Identify which cell holds the provided text, then report its [X, Y] central coordinate. 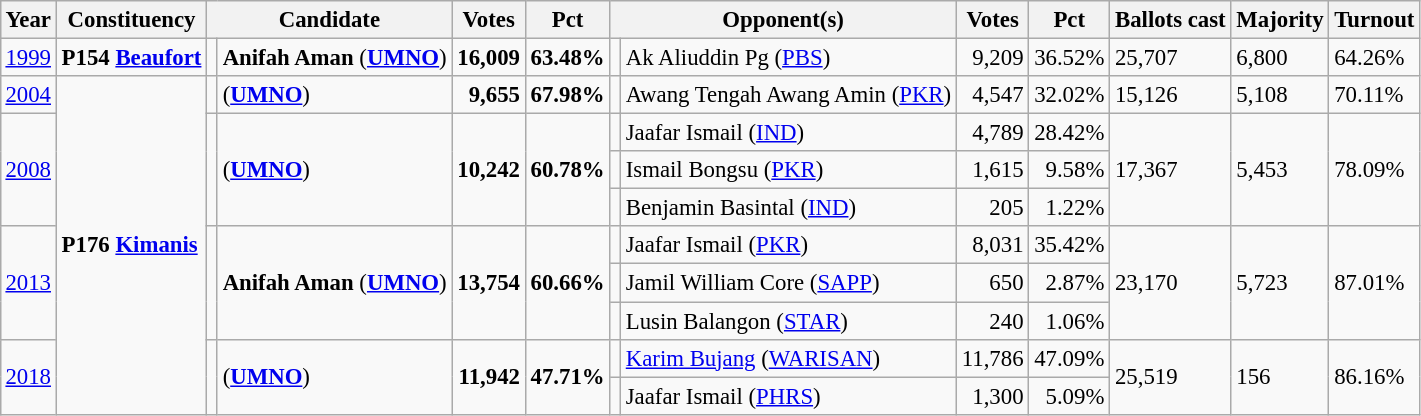
Turnout [1374, 20]
2018 [28, 376]
25,519 [1170, 376]
Karim Bujang (WARISAN) [788, 358]
87.01% [1374, 282]
1.22% [1070, 208]
Ismail Bongsu (PKR) [788, 170]
15,126 [1170, 95]
4,547 [992, 95]
8,031 [992, 245]
6,800 [1280, 57]
Majority [1280, 20]
Jamil William Core (SAPP) [788, 283]
67.98% [568, 95]
Awang Tengah Awang Amin (PKR) [788, 95]
25,707 [1170, 57]
5,453 [1280, 170]
Jaafar Ismail (IND) [788, 133]
1.06% [1070, 321]
11,786 [992, 358]
35.42% [1070, 245]
16,009 [488, 57]
86.16% [1374, 376]
Opponent(s) [784, 20]
650 [992, 283]
10,242 [488, 170]
5.09% [1070, 396]
2004 [28, 95]
78.09% [1374, 170]
9,655 [488, 95]
Ballots cast [1170, 20]
17,367 [1170, 170]
36.52% [1070, 57]
60.78% [568, 170]
2.87% [1070, 283]
23,170 [1170, 282]
13,754 [488, 282]
Ak Aliuddin Pg (PBS) [788, 57]
47.09% [1070, 358]
70.11% [1374, 95]
28.42% [1070, 133]
205 [992, 208]
5,723 [1280, 282]
Candidate [330, 20]
240 [992, 321]
Constituency [131, 20]
63.48% [568, 57]
1999 [28, 57]
5,108 [1280, 95]
Year [28, 20]
4,789 [992, 133]
P176 Kimanis [131, 245]
1,615 [992, 170]
P154 Beaufort [131, 57]
64.26% [1374, 57]
1,300 [992, 396]
11,942 [488, 376]
9.58% [1070, 170]
2008 [28, 170]
Lusin Balangon (STAR) [788, 321]
47.71% [568, 376]
Jaafar Ismail (PKR) [788, 245]
Benjamin Basintal (IND) [788, 208]
2013 [28, 282]
60.66% [568, 282]
Jaafar Ismail (PHRS) [788, 396]
9,209 [992, 57]
32.02% [1070, 95]
156 [1280, 376]
